For the text-containing cell, return its midpoint in [X, Y] coordinate format. 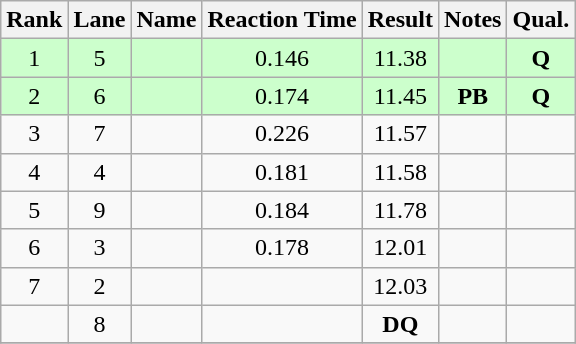
8 [100, 324]
Notes [473, 20]
1 [34, 58]
DQ [400, 324]
11.78 [400, 210]
0.178 [282, 248]
Name [166, 20]
11.58 [400, 172]
Rank [34, 20]
11.45 [400, 96]
Result [400, 20]
0.184 [282, 210]
11.38 [400, 58]
0.181 [282, 172]
0.174 [282, 96]
12.01 [400, 248]
0.146 [282, 58]
Reaction Time [282, 20]
PB [473, 96]
0.226 [282, 134]
12.03 [400, 286]
Qual. [541, 20]
Lane [100, 20]
9 [100, 210]
11.57 [400, 134]
